Determine the (x, y) coordinate at the center of the cell enclosing the given text.  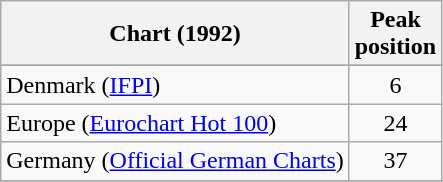
6 (395, 85)
Chart (1992) (175, 34)
24 (395, 123)
Europe (Eurochart Hot 100) (175, 123)
Germany (Official German Charts) (175, 161)
37 (395, 161)
Peakposition (395, 34)
Denmark (IFPI) (175, 85)
